Find where the given text appears and provide that cell's center as (X, Y) coordinate. 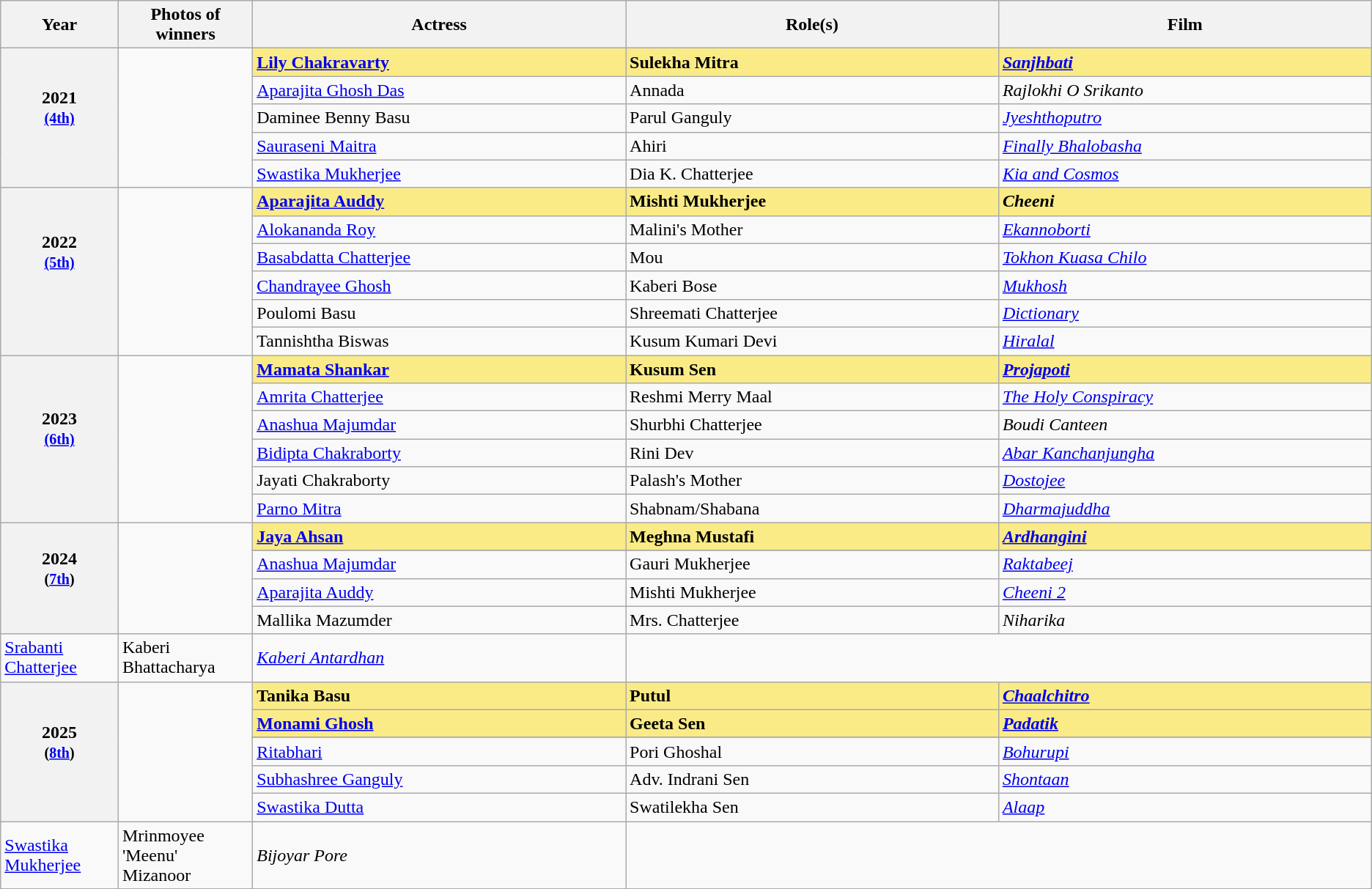
Mamata Shankar (440, 369)
Rajlokhi O Srikanto (1184, 90)
Amrita Chatterjee (440, 397)
Jaya Ahsan (440, 536)
Malini's Mother (812, 229)
2025(8th) (60, 751)
Reshmi Merry Maal (812, 397)
Boudi Canteen (1184, 425)
Kaberi Bose (812, 285)
Padatik (1184, 723)
2024(7th) (60, 578)
Shabnam/Shabana (812, 509)
Basabdatta Chatterjee (440, 257)
Cheeni 2 (1184, 592)
Cheeni (1184, 202)
Adv. Indrani Sen (812, 779)
Ahiri (812, 146)
Dostojee (1184, 481)
Film (1184, 25)
Meghna Mustafi (812, 536)
Bohurupi (1184, 751)
Alokananda Roy (440, 229)
Hiralal (1184, 341)
Ekannoborti (1184, 229)
Role(s) (812, 25)
Dharmajuddha (1184, 509)
Lily Chakravarty (440, 62)
Actress (440, 25)
Sulekha Mitra (812, 62)
Geeta Sen (812, 723)
Palash's Mother (812, 481)
Srabanti Chatterjee (60, 658)
2023(6th) (60, 438)
Rini Dev (812, 453)
Mrinmoyee 'Meenu' Mizanoor (185, 855)
Projapoti (1184, 369)
Kaberi Bhattacharya (185, 658)
Tannishtha Biswas (440, 341)
Sanjhbati (1184, 62)
Ritabhari (440, 751)
Tanika Basu (440, 696)
Shurbhi Chatterjee (812, 425)
Abar Kanchanjungha (1184, 453)
Kia and Cosmos (1184, 174)
Shreemati Chatterjee (812, 313)
Mou (812, 257)
Mrs. Chatterjee (812, 620)
Subhashree Ganguly (440, 779)
Sauraseni Maitra (440, 146)
Monami Ghosh (440, 723)
Dictionary (1184, 313)
Dia K. Chatterjee (812, 174)
2022(5th) (60, 271)
Kusum Kumari Devi (812, 341)
Mukhosh (1184, 285)
Kusum Sen (812, 369)
Swatilekha Sen (812, 807)
Daminee Benny Basu (440, 118)
Gauri Mukherjee (812, 564)
Poulomi Basu (440, 313)
Chaalchitro (1184, 696)
Mallika Mazumder (440, 620)
Year (60, 25)
Shontaan (1184, 779)
Kaberi Antardhan (440, 658)
Putul (812, 696)
Parno Mitra (440, 509)
Raktabeej (1184, 564)
Jayati Chakraborty (440, 481)
Aparajita Ghosh Das (440, 90)
Parul Ganguly (812, 118)
Bijoyar Pore (440, 855)
Tokhon Kuasa Chilo (1184, 257)
Bidipta Chakraborty (440, 453)
Annada (812, 90)
Photos of winners (185, 25)
Chandrayee Ghosh (440, 285)
Alaap (1184, 807)
Niharika (1184, 620)
Swastika Dutta (440, 807)
Finally Bhalobasha (1184, 146)
Jyeshthoputro (1184, 118)
The Holy Conspiracy (1184, 397)
Ardhangini (1184, 536)
2021(4th) (60, 118)
Pori Ghoshal (812, 751)
